Capture the cell that displays the provided text and extract its (x, y) central coordinate. 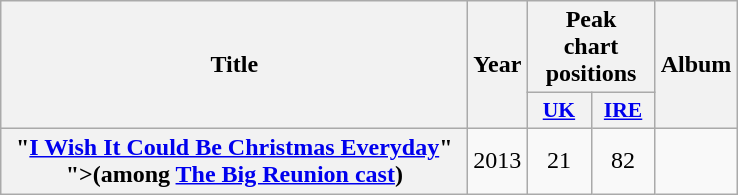
Album (696, 65)
Title (234, 65)
2013 (498, 160)
Peakchartpositions (591, 47)
UK (559, 111)
82 (623, 160)
Year (498, 65)
IRE (623, 111)
"I Wish It Could Be Christmas Everyday"">(among The Big Reunion cast) (234, 160)
21 (559, 160)
